Return (X, Y) of the center of cell containing provided text 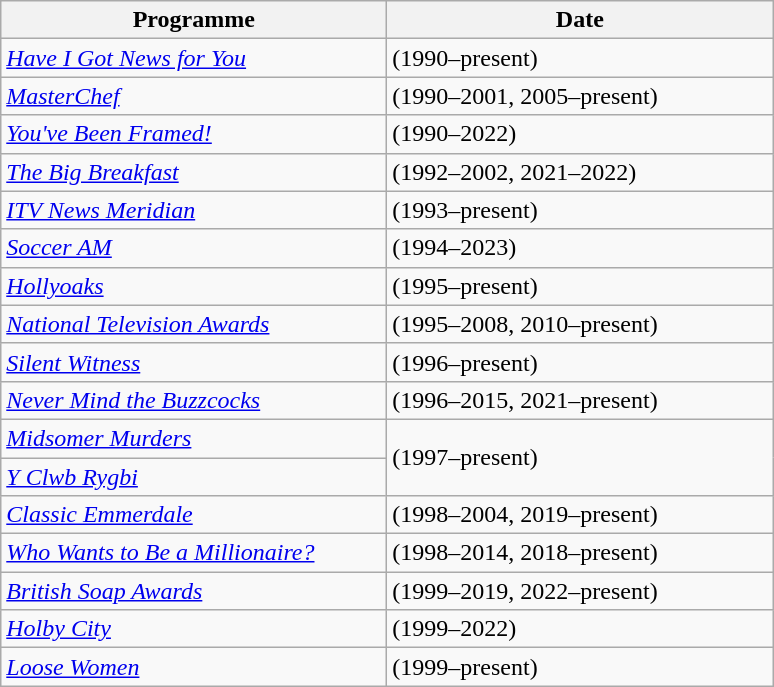
(1999–present) (580, 667)
(1994–2023) (580, 248)
Loose Women (194, 667)
(1996–present) (580, 362)
Soccer AM (194, 248)
(1998–2014, 2018–present) (580, 553)
The Big Breakfast (194, 172)
Programme (194, 20)
(1998–2004, 2019–present) (580, 515)
Hollyoaks (194, 286)
(1995–present) (580, 286)
Date (580, 20)
Midsomer Murders (194, 438)
ITV News Meridian (194, 210)
(1995–2008, 2010–present) (580, 324)
(1990–present) (580, 58)
You've Been Framed! (194, 134)
MasterChef (194, 96)
(1993–present) (580, 210)
Never Mind the Buzzcocks (194, 400)
(1997–present) (580, 457)
(1992–2002, 2021–2022) (580, 172)
Classic Emmerdale (194, 515)
National Television Awards (194, 324)
(1996–2015, 2021–present) (580, 400)
Have I Got News for You (194, 58)
(1999–2022) (580, 629)
Silent Witness (194, 362)
Who Wants to Be a Millionaire? (194, 553)
(1990–2001, 2005–present) (580, 96)
British Soap Awards (194, 591)
Holby City (194, 629)
Y Clwb Rygbi (194, 477)
(1999–2019, 2022–present) (580, 591)
(1990–2022) (580, 134)
